For the text-containing cell, return its midpoint in (x, y) coordinate format. 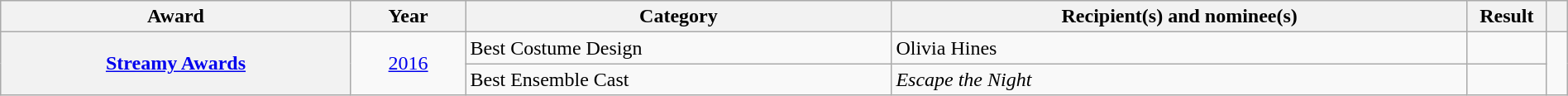
Year (409, 17)
Streamy Awards (175, 64)
Escape the Night (1179, 79)
Olivia Hines (1179, 48)
Result (1507, 17)
Award (175, 17)
Recipient(s) and nominee(s) (1179, 17)
Best Ensemble Cast (678, 79)
Category (678, 17)
2016 (409, 64)
Best Costume Design (678, 48)
